Capture the cell that displays the provided text and extract its (X, Y) central coordinate. 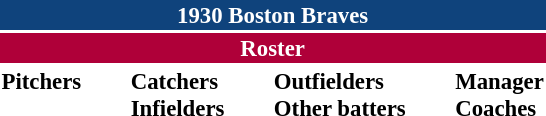
Roster (272, 48)
1930 Boston Braves (272, 15)
